Extract the [X, Y] coordinate from the center of the cell holding the provided text.  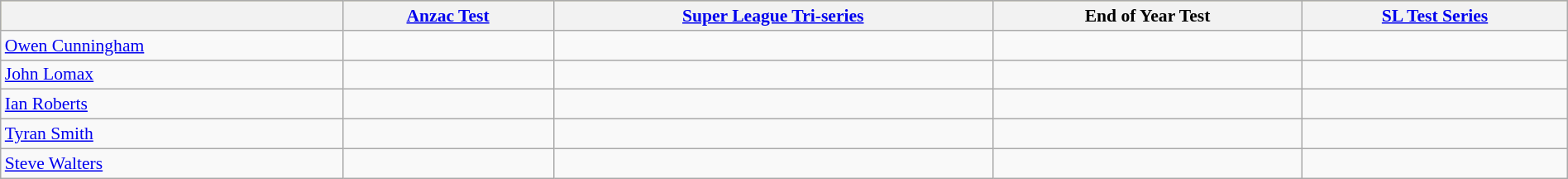
Owen Cunningham [172, 46]
End of Year Test [1147, 16]
John Lomax [172, 75]
Super League Tri-series [772, 16]
Ian Roberts [172, 104]
Tyran Smith [172, 134]
SL Test Series [1435, 16]
Steve Walters [172, 163]
Anzac Test [448, 16]
